Output the (x, y) coordinate of the center of the cell containing the given text.  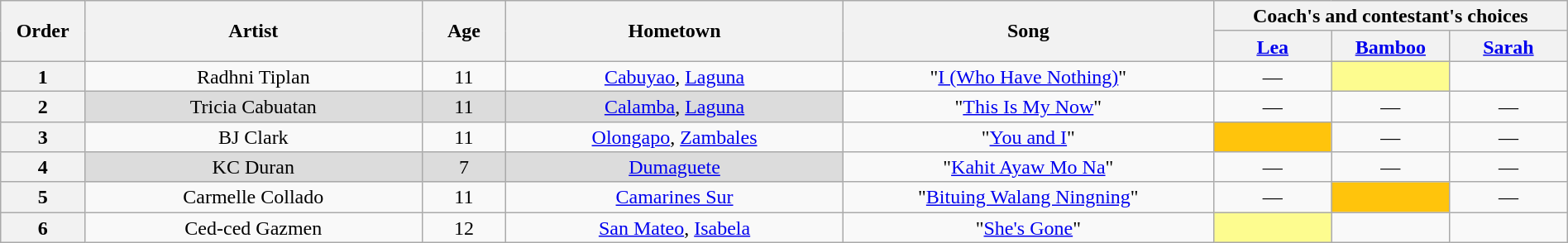
"This Is My Now" (1028, 106)
Coach's and contestant's choices (1390, 17)
"Bituing Walang Ningning" (1028, 197)
Tricia Cabuatan (253, 106)
"She's Gone" (1028, 228)
Olongapo, Zambales (675, 137)
Sarah (1508, 46)
Ced-ced Gazmen (253, 228)
1 (43, 76)
BJ Clark (253, 137)
San Mateo, Isabela (675, 228)
Bamboo (1391, 46)
Radhni Tiplan (253, 76)
Hometown (675, 31)
Dumaguete (675, 167)
12 (464, 228)
7 (464, 167)
2 (43, 106)
"I (Who Have Nothing)" (1028, 76)
Camarines Sur (675, 197)
"Kahit Ayaw Mo Na" (1028, 167)
Order (43, 31)
"You and I" (1028, 137)
4 (43, 167)
Age (464, 31)
Cabuyao, Laguna (675, 76)
KC Duran (253, 167)
Calamba, Laguna (675, 106)
Lea (1272, 46)
6 (43, 228)
Carmelle Collado (253, 197)
Song (1028, 31)
5 (43, 197)
Artist (253, 31)
3 (43, 137)
